Pinpoint the cell where the given text exists, returning its (x, y) midpoint coordinate. 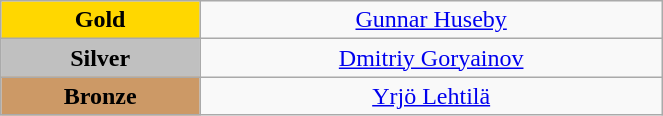
Gold (100, 20)
Gunnar Huseby (432, 20)
Bronze (100, 96)
Silver (100, 58)
Dmitriy Goryainov (432, 58)
Yrjö Lehtilä (432, 96)
